Search for the cell housing the specified text and yield its (x, y) center coordinate. 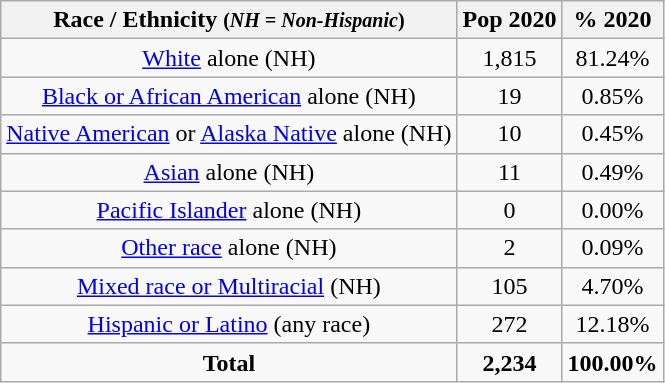
1,815 (510, 58)
0 (510, 210)
10 (510, 134)
81.24% (612, 58)
Race / Ethnicity (NH = Non-Hispanic) (229, 20)
11 (510, 172)
Pop 2020 (510, 20)
Asian alone (NH) (229, 172)
105 (510, 286)
0.85% (612, 96)
272 (510, 324)
4.70% (612, 286)
100.00% (612, 362)
0.00% (612, 210)
Native American or Alaska Native alone (NH) (229, 134)
White alone (NH) (229, 58)
12.18% (612, 324)
0.09% (612, 248)
Hispanic or Latino (any race) (229, 324)
Pacific Islander alone (NH) (229, 210)
0.49% (612, 172)
Mixed race or Multiracial (NH) (229, 286)
2 (510, 248)
Black or African American alone (NH) (229, 96)
2,234 (510, 362)
Other race alone (NH) (229, 248)
19 (510, 96)
% 2020 (612, 20)
Total (229, 362)
0.45% (612, 134)
